Find where the given text appears and provide that cell's center as (x, y) coordinate. 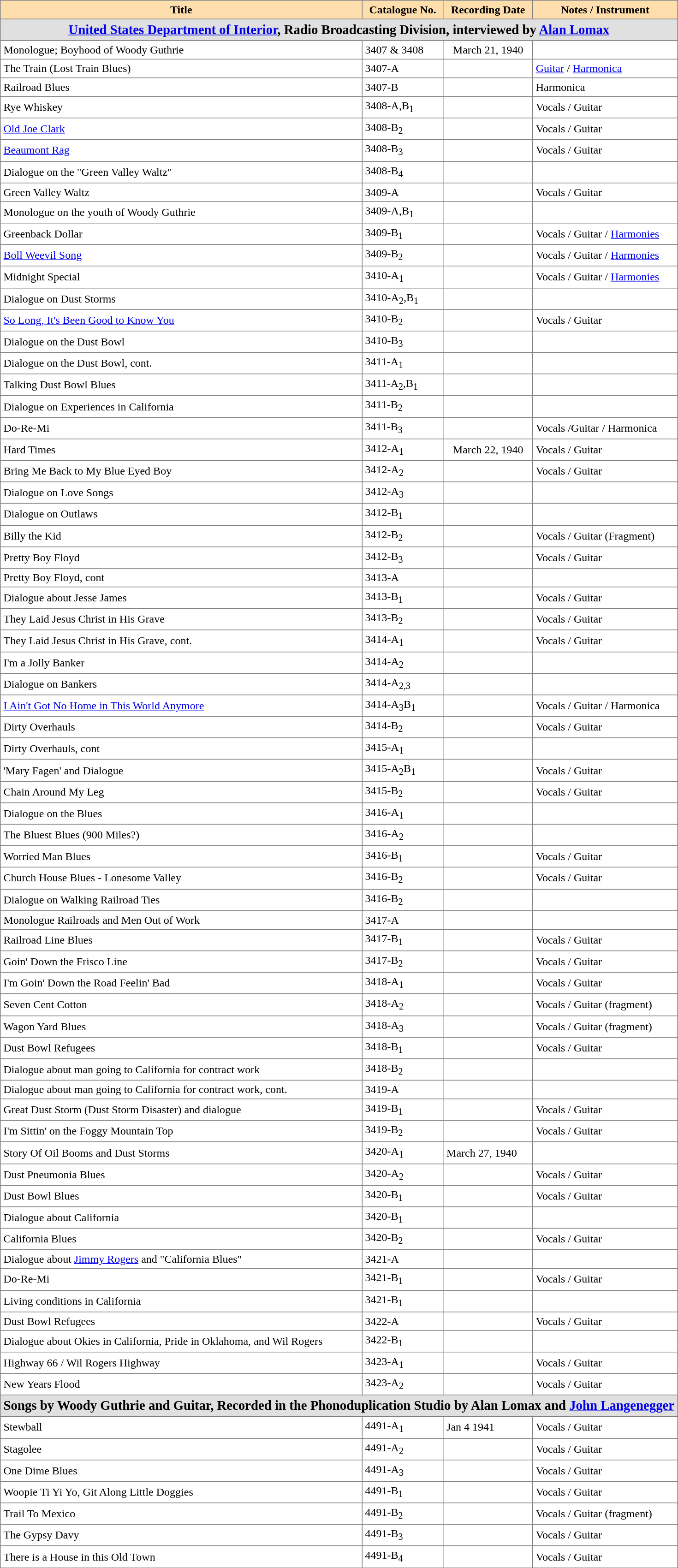
Woopie Ti Yi Yo, Git Along Little Doggies (181, 1492)
3410-A2,B1 (403, 299)
Chain Around My Leg (181, 792)
Dust Pneumonia Blues (181, 1174)
4491-A1 (403, 1428)
4491-B3 (403, 1536)
3415-B2 (403, 792)
4491-B1 (403, 1492)
Highway 66 / Wil Rogers Highway (181, 1363)
California Blues (181, 1240)
Dialogue about man going to California for contract work (181, 1070)
Dialogue on Outlaws (181, 515)
Dialogue on Walking Railroad Ties (181, 900)
3419-B2 (403, 1132)
3409-B2 (403, 255)
Dialogue about Jesse James (181, 598)
3422-B1 (403, 1341)
Green Valley Waltz (181, 192)
Monologue Railroads and Men Out of Work (181, 920)
3412-A2 (403, 471)
Pretty Boy Floyd, cont (181, 577)
3412-B3 (403, 557)
Dialogue on Bankers (181, 684)
3412-B1 (403, 515)
Dialogue about California (181, 1218)
Boll Weevil Song (181, 255)
The Bluest Blues (900 Miles?) (181, 835)
One Dime Blues (181, 1470)
Greenback Dollar (181, 234)
Vocals /Guitar / Harmonica (605, 428)
3419-B1 (403, 1110)
3409-A,B1 (403, 212)
Bring Me Back to My Blue Eyed Boy (181, 471)
4491-A2 (403, 1449)
Worried Man Blues (181, 857)
3407-A (403, 68)
I'm Goin' Down the Road Feelin' Bad (181, 983)
3414-A3B1 (403, 706)
Talking Dust Bowl Blues (181, 385)
Monologue; Boyhood of Woody Guthrie (181, 50)
3415-A1 (403, 749)
3418-A1 (403, 983)
3416-B1 (403, 857)
Beaumont Rag (181, 150)
3413-B2 (403, 619)
Recording Date (488, 10)
Railroad Line Blues (181, 940)
The Gypsy Davy (181, 1536)
Billy the Kid (181, 536)
'Mary Fagen' and Dialogue (181, 770)
Dust Bowl Blues (181, 1196)
Dialogue about man going to California for contract work, cont. (181, 1089)
March 27, 1940 (488, 1153)
3416-A2 (403, 835)
3414-A1 (403, 641)
3418-A3 (403, 1027)
Dialogue about Okies in California, Pride in Oklahoma, and Wil Rogers (181, 1341)
Seven Cent Cotton (181, 1004)
Railroad Blues (181, 87)
Dialogue on the "Green Valley Waltz" (181, 172)
3421-A (403, 1259)
Songs by Woody Guthrie and Guitar, Recorded in the Phonoduplication Studio by Alan Lomax and John Langenegger (339, 1406)
Monologue on the youth of Woody Guthrie (181, 212)
3420-A1 (403, 1153)
They Laid Jesus Christ in His Grave (181, 619)
3419-A (403, 1089)
4491-B4 (403, 1557)
Pretty Boy Floyd (181, 557)
Notes / Instrument (605, 10)
3414-A2 (403, 662)
3423-A1 (403, 1363)
3414-A2,3 (403, 684)
3417-B2 (403, 962)
The Train (Lost Train Blues) (181, 68)
Midnight Special (181, 277)
Guitar / Harmonica (605, 68)
Dialogue on Love Songs (181, 493)
3408-B4 (403, 172)
Vocals / Guitar (Fragment) (605, 536)
Dialogue on Dust Storms (181, 299)
3412-A1 (403, 449)
Stewball (181, 1428)
Harmonica (605, 87)
Dirty Overhauls (181, 727)
3411-A2,B1 (403, 385)
There is a House in this Old Town (181, 1557)
3411-B2 (403, 407)
3414-B2 (403, 727)
Dialogue on the Dust Bowl, cont. (181, 363)
Dirty Overhauls, cont (181, 749)
Dialogue on the Blues (181, 814)
3413-A (403, 577)
Dialogue on the Dust Bowl (181, 342)
3415-A2B1 (403, 770)
3413-B1 (403, 598)
3417-A (403, 920)
3407-B (403, 87)
Story Of Oil Booms and Dust Storms (181, 1153)
So Long, It's Been Good to Know You (181, 320)
Old Joe Clark (181, 129)
Title (181, 10)
3409-B1 (403, 234)
3423-A2 (403, 1384)
Goin' Down the Frisco Line (181, 962)
3411-A1 (403, 363)
3422-A (403, 1321)
3418-B2 (403, 1070)
3410-B3 (403, 342)
They Laid Jesus Christ in His Grave, cont. (181, 641)
3407 & 3408 (403, 50)
3417-B1 (403, 940)
3412-B2 (403, 536)
3408-B2 (403, 129)
Vocals / Guitar / Harmonica (605, 706)
4491-A3 (403, 1470)
I'm Sittin' on the Foggy Mountain Top (181, 1132)
3408-A,B1 (403, 107)
3410-B2 (403, 320)
3409-A (403, 192)
March 22, 1940 (488, 449)
3410-A1 (403, 277)
3408-B3 (403, 150)
I Ain't Got No Home in This World Anymore (181, 706)
Great Dust Storm (Dust Storm Disaster) and dialogue (181, 1110)
Jan 4 1941 (488, 1428)
Dialogue on Experiences in California (181, 407)
Wagon Yard Blues (181, 1027)
March 21, 1940 (488, 50)
Dialogue about Jimmy Rogers and "California Blues" (181, 1259)
Church House Blues - Lonesome Valley (181, 878)
3420-A2 (403, 1174)
4491-B2 (403, 1514)
Catalogue No. (403, 10)
I'm a Jolly Banker (181, 662)
3411-B3 (403, 428)
3412-A3 (403, 493)
3418-A2 (403, 1004)
Hard Times (181, 449)
3418-B1 (403, 1048)
3420-B2 (403, 1240)
United States Department of Interior, Radio Broadcasting Division, interviewed by Alan Lomax (339, 30)
Trail To Mexico (181, 1514)
New Years Flood (181, 1384)
Living conditions in California (181, 1301)
3416-A1 (403, 814)
Stagolee (181, 1449)
Rye Whiskey (181, 107)
